Find where the given text appears and provide that cell's center as [x, y] coordinate. 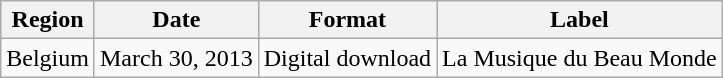
Date [176, 20]
Label [580, 20]
Format [347, 20]
La Musique du Beau Monde [580, 58]
Region [48, 20]
Digital download [347, 58]
March 30, 2013 [176, 58]
Belgium [48, 58]
